Locate the cell with the specified text and output its (x, y) center coordinate. 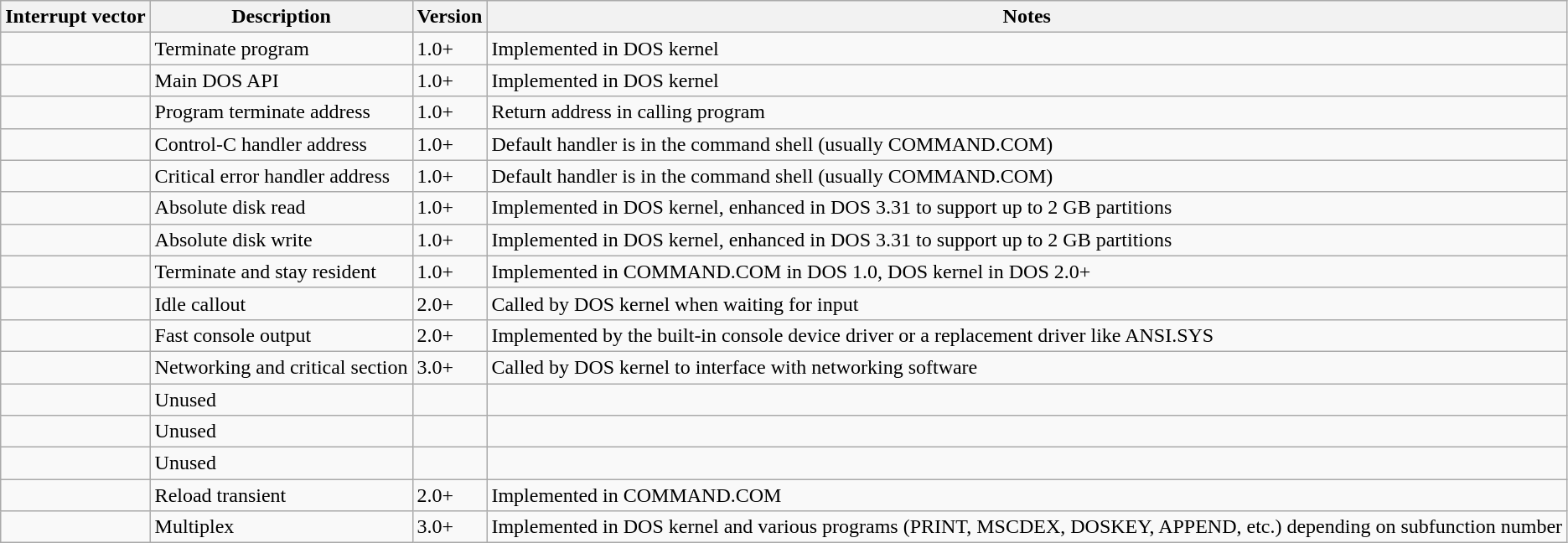
Return address in calling program (1027, 112)
Interrupt vector (75, 17)
Description (282, 17)
Notes (1027, 17)
Absolute disk read (282, 208)
Terminate program (282, 49)
Critical error handler address (282, 176)
Called by DOS kernel when waiting for input (1027, 303)
Idle callout (282, 303)
Terminate and stay resident (282, 271)
Version (449, 17)
Multiplex (282, 527)
Called by DOS kernel to interface with networking software (1027, 367)
Networking and critical section (282, 367)
Implemented in DOS kernel and various programs (PRINT, MSCDEX, DOSKEY, APPEND, etc.) depending on subfunction number (1027, 527)
Absolute disk write (282, 240)
Implemented in COMMAND.COM (1027, 495)
Implemented in COMMAND.COM in DOS 1.0, DOS kernel in DOS 2.0+ (1027, 271)
Main DOS API (282, 80)
Fast console output (282, 335)
Implemented by the built-in console device driver or a replacement driver like ANSI.SYS (1027, 335)
Reload transient (282, 495)
Program terminate address (282, 112)
Control-C handler address (282, 144)
